For the text-containing cell, return its midpoint in [x, y] coordinate format. 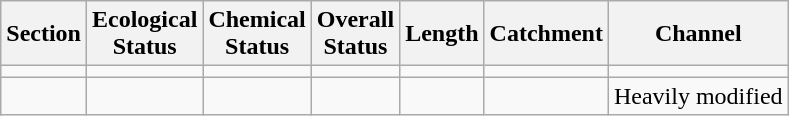
EcologicalStatus [144, 34]
Catchment [546, 34]
ChemicalStatus [257, 34]
Section [44, 34]
OverallStatus [355, 34]
Length [442, 34]
Heavily modified [698, 96]
Channel [698, 34]
